Scan for the cell matching the given text and deliver its (X, Y) coordinate at center. 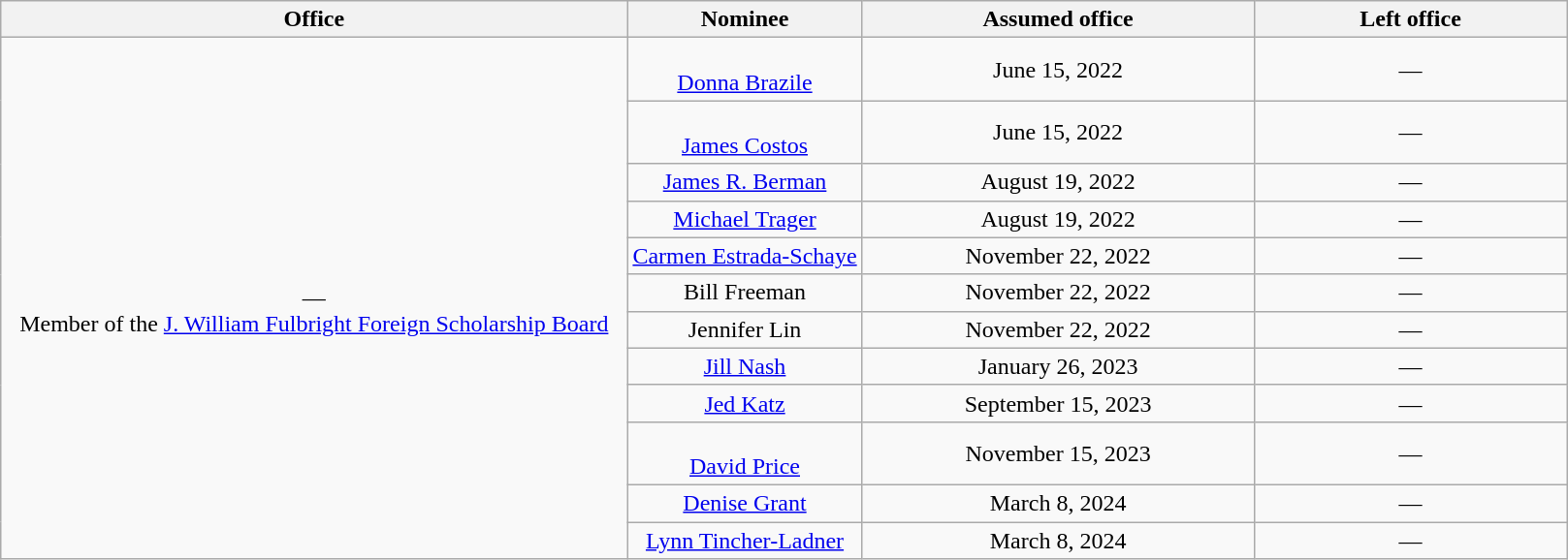
James Costos (745, 132)
Jennifer Lin (745, 329)
David Price (745, 453)
—Member of the J. William Fulbright Foreign Scholarship Board (314, 298)
Donna Brazile (745, 70)
Carmen Estrada-Schaye (745, 256)
Michael Trager (745, 219)
Lynn Tincher-Ladner (745, 540)
Denise Grant (745, 503)
Office (314, 19)
January 26, 2023 (1058, 366)
September 15, 2023 (1058, 403)
Jill Nash (745, 366)
Bill Freeman (745, 293)
November 15, 2023 (1058, 453)
Jed Katz (745, 403)
Assumed office (1058, 19)
Nominee (745, 19)
James R. Berman (745, 182)
Left office (1410, 19)
